Provide the (x, y) coordinate of the cell's center where the given text is located.  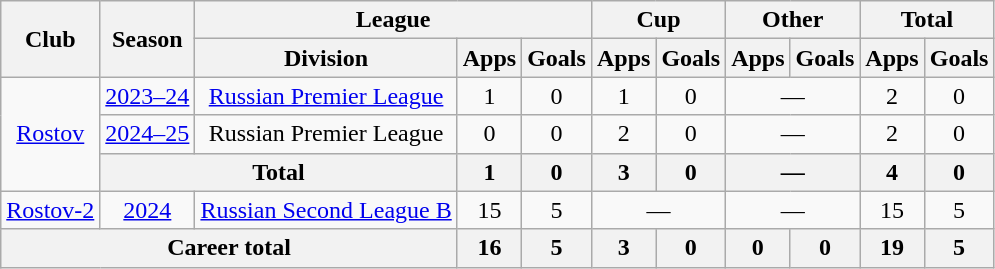
Division (326, 58)
Career total (229, 248)
Season (148, 39)
2024 (148, 210)
2024–25 (148, 134)
4 (892, 172)
2023–24 (148, 96)
Rostov-2 (50, 210)
League (394, 20)
Rostov (50, 134)
Other (793, 20)
19 (892, 248)
Club (50, 39)
16 (489, 248)
Russian Second League B (326, 210)
Cup (658, 20)
